Identify which cell holds the provided text, then report its (x, y) central coordinate. 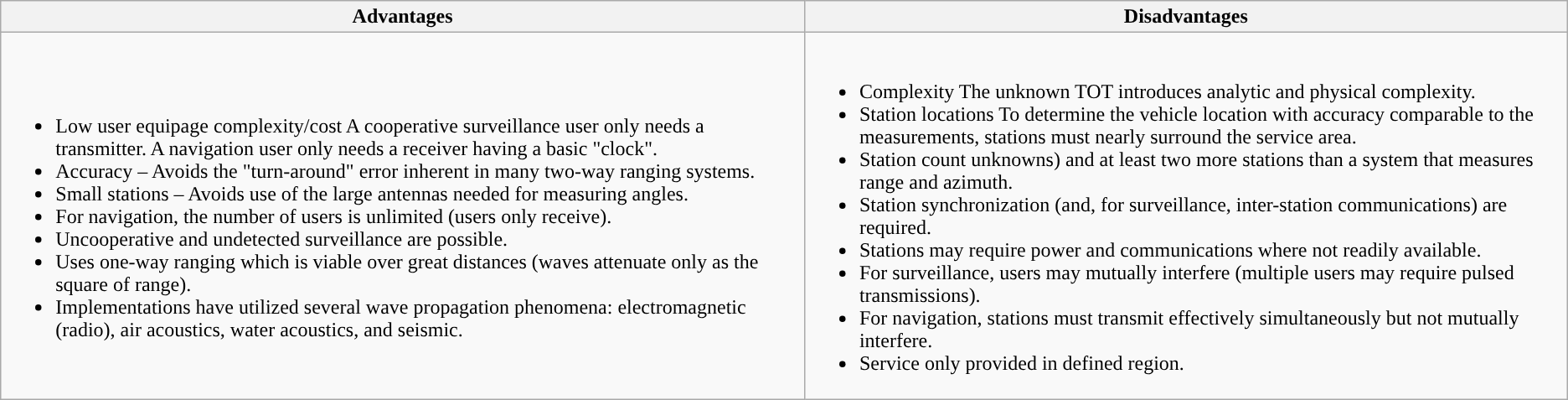
Advantages (403, 17)
Disadvantages (1186, 17)
